Determine the [X, Y] coordinate at the center of the cell enclosing the given text.  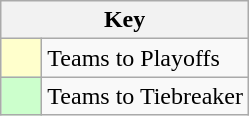
Teams to Playoffs [146, 58]
Teams to Tiebreaker [146, 96]
Key [125, 20]
